Pinpoint the cell where the given text exists, returning its (x, y) midpoint coordinate. 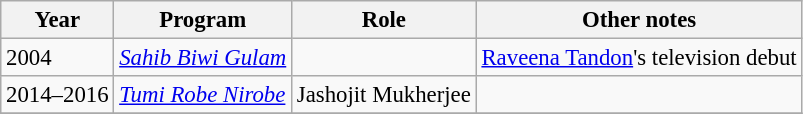
Raveena Tandon's television debut (639, 58)
2014–2016 (58, 95)
Tumi Robe Nirobe (203, 95)
Program (203, 20)
Sahib Biwi Gulam (203, 58)
Other notes (639, 20)
2004 (58, 58)
Role (384, 20)
Jashojit Mukherjee (384, 95)
Year (58, 20)
